Extract the (x, y) coordinate from the center of the cell holding the provided text.  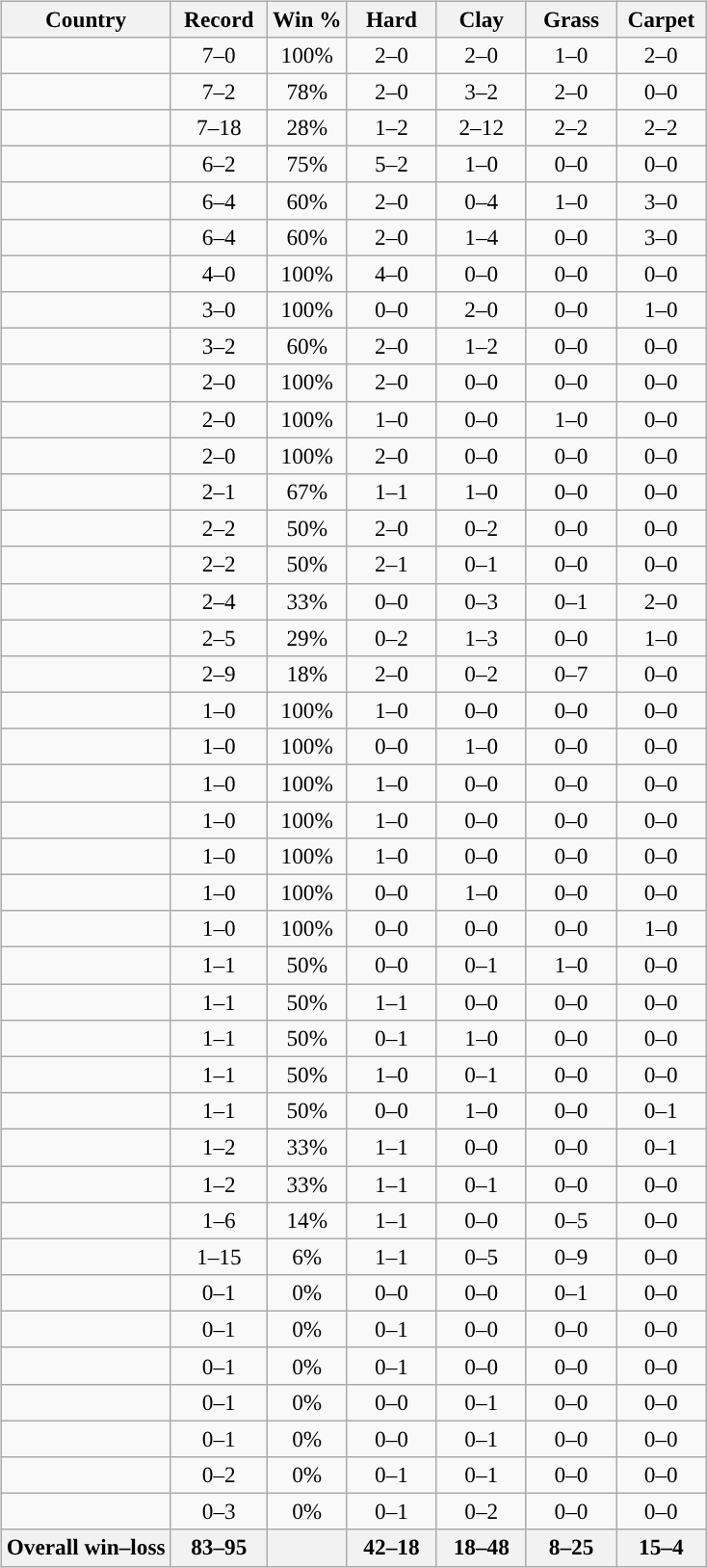
2–4 (220, 601)
1–4 (482, 237)
6% (307, 1257)
0–7 (570, 675)
67% (307, 492)
Hard (391, 19)
Overall win–loss (86, 1548)
78% (307, 92)
42–18 (391, 1548)
1–3 (482, 638)
Clay (482, 19)
7–2 (220, 92)
75% (307, 165)
15–4 (661, 1548)
Carpet (661, 19)
18% (307, 675)
5–2 (391, 165)
8–25 (570, 1548)
Grass (570, 19)
14% (307, 1220)
7–18 (220, 128)
6–2 (220, 165)
7–0 (220, 55)
2–5 (220, 638)
1–15 (220, 1257)
2–9 (220, 675)
28% (307, 128)
Win % (307, 19)
1–6 (220, 1220)
29% (307, 638)
0–4 (482, 200)
Country (86, 19)
83–95 (220, 1548)
2–12 (482, 128)
18–48 (482, 1548)
0–9 (570, 1257)
Record (220, 19)
